Return the (X, Y) coordinate for the center point of the cell that contains the specified text.  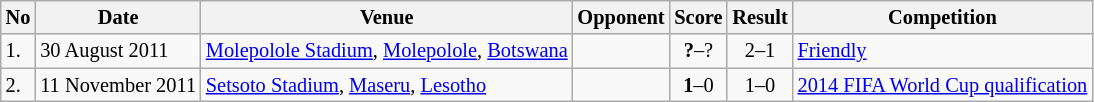
11 November 2011 (118, 85)
Opponent (622, 17)
2014 FIFA World Cup qualification (943, 85)
Result (760, 17)
30 August 2011 (118, 51)
Competition (943, 17)
No (18, 17)
?–? (698, 51)
Molepolole Stadium, Molepolole, Botswana (387, 51)
2–1 (760, 51)
2. (18, 85)
1. (18, 51)
Setsoto Stadium, Maseru, Lesotho (387, 85)
Friendly (943, 51)
Score (698, 17)
Date (118, 17)
Venue (387, 17)
